Return the (x, y) coordinate for the center point of the cell that contains the specified text.  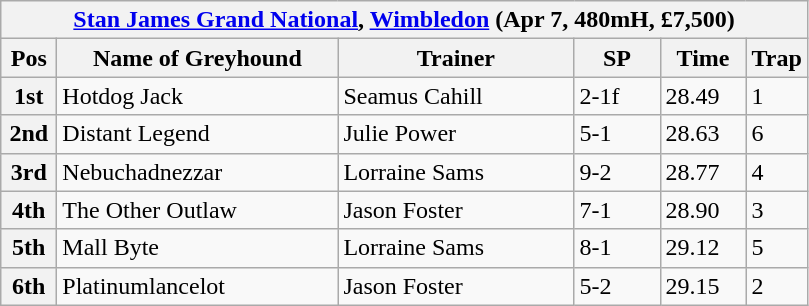
2nd (29, 134)
9-2 (617, 172)
Julie Power (456, 134)
Mall Byte (198, 248)
28.63 (703, 134)
6 (776, 134)
Nebuchadnezzar (198, 172)
5 (776, 248)
The Other Outlaw (198, 210)
Platinumlancelot (198, 286)
28.90 (703, 210)
Stan James Grand National, Wimbledon (Apr 7, 480mH, £7,500) (404, 20)
3 (776, 210)
5th (29, 248)
Trap (776, 58)
2-1f (617, 96)
SP (617, 58)
6th (29, 286)
1 (776, 96)
5-2 (617, 286)
5-1 (617, 134)
1st (29, 96)
Distant Legend (198, 134)
8-1 (617, 248)
28.77 (703, 172)
7-1 (617, 210)
29.12 (703, 248)
Seamus Cahill (456, 96)
Pos (29, 58)
29.15 (703, 286)
Time (703, 58)
Trainer (456, 58)
Hotdog Jack (198, 96)
4 (776, 172)
4th (29, 210)
3rd (29, 172)
28.49 (703, 96)
Name of Greyhound (198, 58)
2 (776, 286)
